For the text-containing cell, return its midpoint in (X, Y) coordinate format. 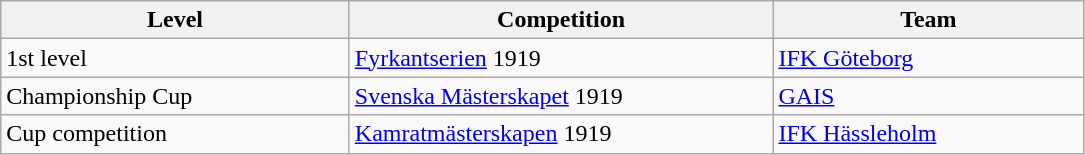
IFK Göteborg (928, 58)
IFK Hässleholm (928, 134)
Kamratmästerskapen 1919 (561, 134)
Fyrkantserien 1919 (561, 58)
Level (176, 20)
Championship Cup (176, 96)
1st level (176, 58)
Svenska Mästerskapet 1919 (561, 96)
Competition (561, 20)
Cup competition (176, 134)
GAIS (928, 96)
Team (928, 20)
